For the text-containing cell, return its midpoint in [x, y] coordinate format. 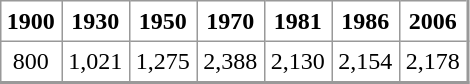
1900 [31, 21]
2,130 [298, 62]
2,388 [230, 62]
800 [31, 62]
1,275 [163, 62]
1950 [163, 21]
2006 [433, 21]
1,021 [96, 62]
1986 [366, 21]
2,154 [366, 62]
2,178 [433, 62]
1970 [230, 21]
1981 [298, 21]
1930 [96, 21]
